Search for the cell housing the specified text and yield its [X, Y] center coordinate. 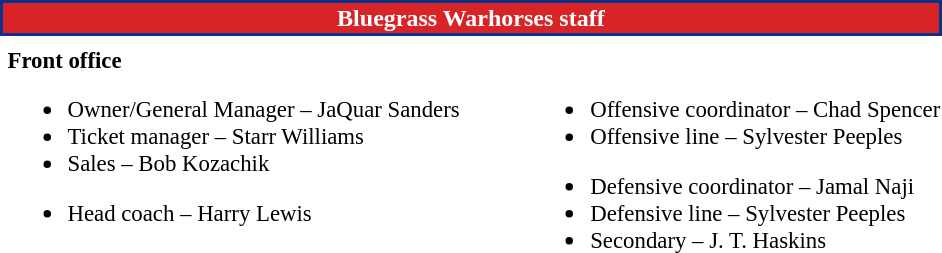
Bluegrass Warhorses staff [471, 18]
